Extract the (X, Y) coordinate from the center of the cell holding the provided text.  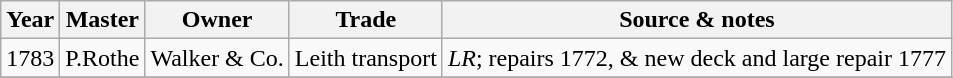
Master (102, 20)
Year (30, 20)
Trade (366, 20)
Leith transport (366, 58)
P.Rothe (102, 58)
LR; repairs 1772, & new deck and large repair 1777 (696, 58)
Owner (217, 20)
1783 (30, 58)
Source & notes (696, 20)
Walker & Co. (217, 58)
